Return [X, Y] of the center of cell containing provided text 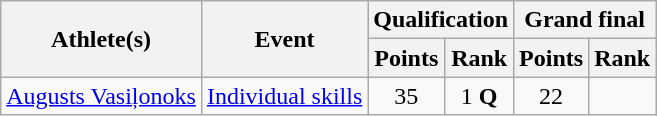
22 [552, 96]
Grand final [585, 20]
35 [406, 96]
Event [284, 39]
Individual skills [284, 96]
Augusts Vasiļonoks [102, 96]
1 Q [480, 96]
Qualification [441, 20]
Athlete(s) [102, 39]
